Locate the cell with the specified text and output its [x, y] center coordinate. 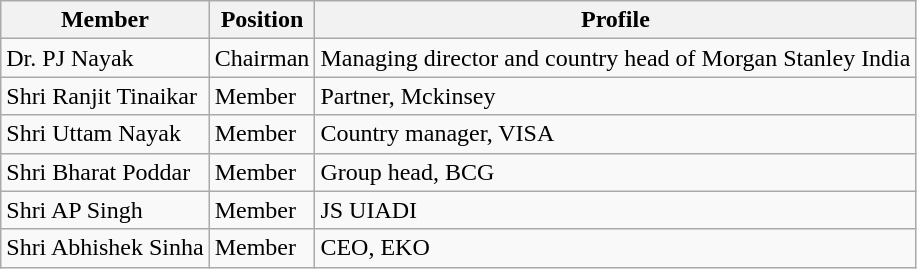
CEO, EKO [616, 248]
JS UIADI [616, 210]
Dr. PJ Nayak [105, 58]
Position [262, 20]
Shri Abhishek Sinha [105, 248]
Country manager, VISA [616, 134]
Group head, BCG [616, 172]
Shri Uttam Nayak [105, 134]
Shri Bharat Poddar [105, 172]
Profile [616, 20]
Shri Ranjit Tinaikar [105, 96]
Managing director and country head of Morgan Stanley India [616, 58]
Shri AP Singh [105, 210]
Partner, Mckinsey [616, 96]
Chairman [262, 58]
